Output the [x, y] coordinate of the center of the cell containing the given text.  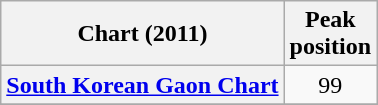
Chart (2011) [142, 34]
99 [330, 85]
South Korean Gaon Chart [142, 85]
Peakposition [330, 34]
